Return (X, Y) of the center of cell containing provided text 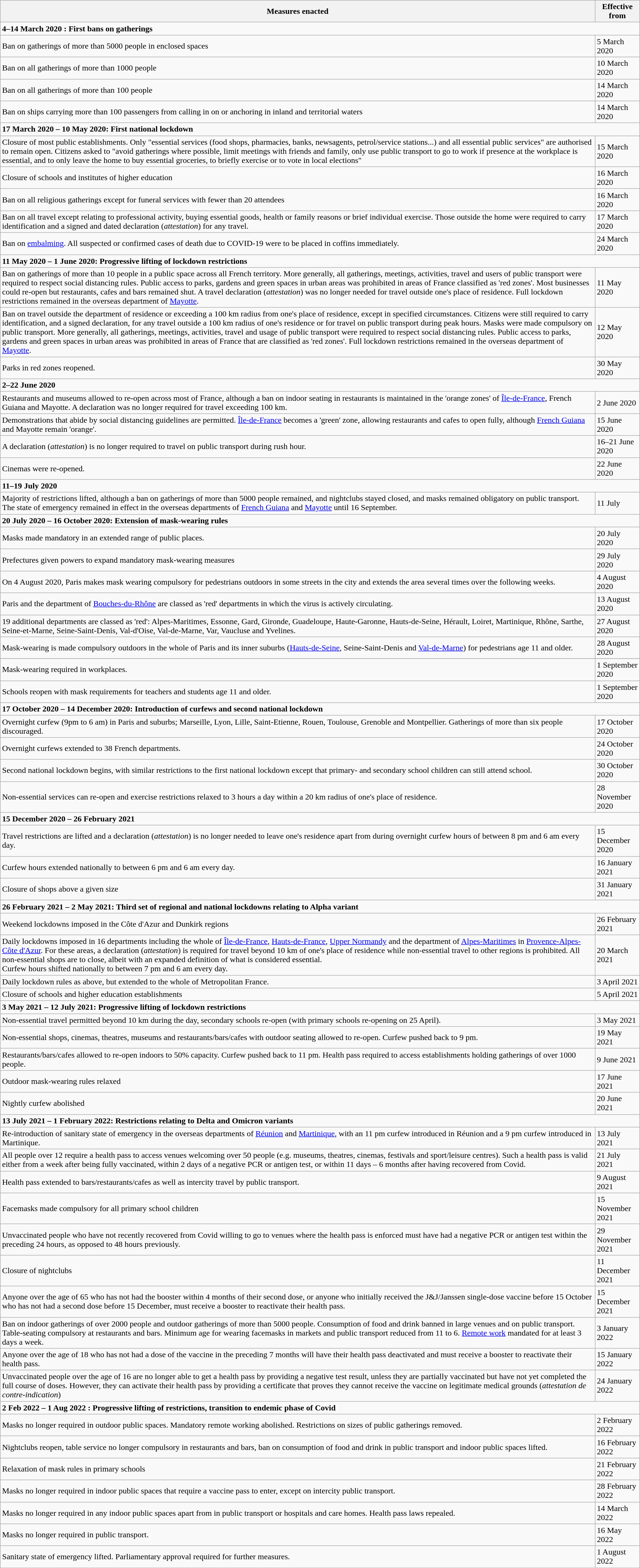
22 June 2020 (618, 468)
4–14 March 2020 : First bans on gatherings (320, 29)
Non-essential shops, cinemas, theatres, museums and restaurants/bars/cafes with outdoor seating allowed to re-open. Curfew pushed back to 9 pm. (298, 1038)
Paris and the department of Bouches-du-Rhône are classed as 'red' departments in which the virus is actively circulating. (298, 604)
Daily lockdown rules as above, but extended to the whole of Metropolitan France. (298, 981)
Mask-wearing required in workplaces. (298, 670)
15 November 2021 (618, 1208)
Masks made mandatory in an extended range of public places. (298, 538)
Curfew hours extended nationally to between 6 pm and 6 am every day. (298, 867)
Masks no longer required in indoor public spaces that require a vaccine pass to enter, except on intercity public transport. (298, 1491)
2 Feb 2022 – 1 Aug 2022 : Progressive lifting of restrictions, transition to endemic phase of Covid (320, 1408)
17 March 2020 – 10 May 2020: First national lockdown (320, 129)
Prefectures given powers to expand mandatory mask-wearing measures (298, 560)
Closure of schools and higher education establishments (298, 995)
17 October 2020 (618, 727)
10 March 2020 (618, 68)
Weekend lockdowns imposed in the Côte d'Azur and Dunkirk regions (298, 924)
5 March 2020 (618, 46)
Parks in red zones reopened. (298, 368)
1 August 2022 (618, 1557)
16 February 2022 (618, 1447)
3 May 2021 – 12 July 2021: Progressive lifting of lockdown restrictions (320, 1007)
20 June 2021 (618, 1103)
15 June 2020 (618, 424)
20 March 2021 (618, 955)
14 March 2022 (618, 1513)
29 November 2021 (618, 1239)
26 February 2021 – 2 May 2021: Third set of regional and national lockdowns relating to Alpha variant (320, 906)
30 May 2020 (618, 368)
Closure of schools and institutes of higher education (298, 177)
20 July 2020 (618, 538)
11 May 2020 – 1 June 2020: Progressive lifting of lockdown restrictions (320, 261)
13 August 2020 (618, 604)
11 May 2020 (618, 287)
17 October 2020 – 14 December 2020: Introduction of curfews and second national lockdown (320, 709)
Ban on all gatherings of more than 1000 people (298, 68)
15 December 2020 (618, 841)
2 June 2020 (618, 403)
29 July 2020 (618, 560)
3 May 2021 (618, 1020)
16 May 2022 (618, 1535)
15 January 2022 (618, 1360)
17 June 2021 (618, 1082)
28 November 2020 (618, 797)
21 July 2021 (618, 1160)
19 May 2021 (618, 1038)
Ban on embalming. All suspected or confirmed cases of death due to COVID-19 were to be placed in coffins immediately. (298, 244)
12 May 2020 (618, 332)
Ban on all gatherings of more than 100 people (298, 90)
28 February 2022 (618, 1491)
5 April 2021 (618, 995)
11 December 2021 (618, 1270)
A declaration (attestation) is no longer required to travel on public transport during rush hour. (298, 447)
Non-essential services can re-open and exercise restrictions relaxed to 3 hours a day within a 20 km radius of one's place of residence. (298, 797)
Cinemas were re-opened. (298, 468)
24 March 2020 (618, 244)
16 January 2021 (618, 867)
Effective from (618, 11)
24 October 2020 (618, 748)
4 August 2020 (618, 582)
15 March 2020 (618, 151)
21 February 2022 (618, 1469)
11 July (618, 503)
Ban on ships carrying more than 100 passengers from calling in on or anchoring in inland and territorial waters (298, 112)
Nightly curfew abolished (298, 1103)
26 February 2021 (618, 924)
Health pass extended to bars/restaurants/cafes as well as intercity travel by public transport. (298, 1182)
2 February 2022 (618, 1425)
15 December 2020 – 26 February 2021 (320, 819)
28 August 2020 (618, 648)
Non-essential travel permitted beyond 10 km during the day, secondary schools re-open (with primary schools re-opening on 25 April). (298, 1020)
Masks no longer required in public transport. (298, 1535)
31 January 2021 (618, 889)
15 December 2021 (618, 1301)
3 April 2021 (618, 981)
Schools reopen with mask requirements for teachers and students age 11 and older. (298, 692)
Measures enacted (298, 11)
Sanitary state of emergency lifted. Parliamentary approval required for further measures. (298, 1557)
16–21 June 2020 (618, 447)
Facemasks made compulsory for all primary school children (298, 1208)
24 January 2022 (618, 1386)
Relaxation of mask rules in primary schools (298, 1469)
9 June 2021 (618, 1059)
Overnight curfews extended to 38 French departments. (298, 748)
Closure of shops above a given size (298, 889)
17 March 2020 (618, 221)
3 January 2022 (618, 1333)
Ban on all religious gatherings except for funeral services with fewer than 20 attendees (298, 200)
11–19 July 2020 (320, 486)
Outdoor mask-wearing rules relaxed (298, 1082)
Closure of nightclubs (298, 1270)
9 August 2021 (618, 1182)
Masks no longer required in any indoor public spaces apart from in public transport or hospitals and care homes. Health pass laws repealed. (298, 1513)
20 July 2020 – 16 October 2020: Extension of mask-wearing rules (320, 521)
2–22 June 2020 (320, 385)
27 August 2020 (618, 625)
13 July 2021 (618, 1138)
13 July 2021 – 1 February 2022: Restrictions relating to Delta and Omicron variants (320, 1121)
Masks no longer required in outdoor public spaces. Mandatory remote working abolished. Restrictions on sizes of public gatherings removed. (298, 1425)
Ban on gatherings of more than 5000 people in enclosed spaces (298, 46)
30 October 2020 (618, 771)
